Extract the [X, Y] coordinate from the center of the cell holding the provided text.  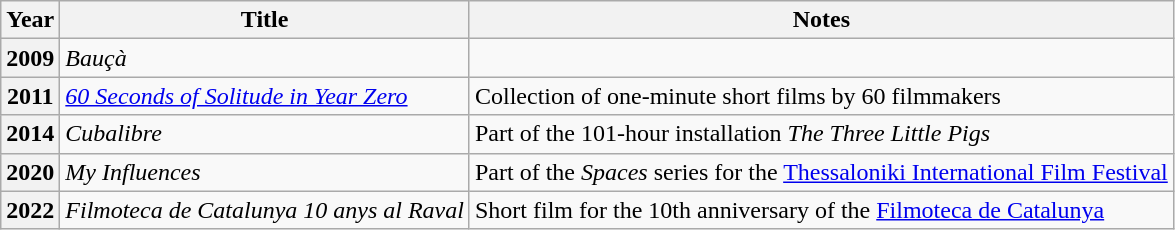
Part of the Spaces series for the Thessaloniki International Film Festival [821, 172]
Filmoteca de Catalunya 10 anys al Raval [265, 210]
Year [30, 20]
60 Seconds of Solitude in Year Zero [265, 96]
2014 [30, 134]
Part of the 101-hour installation The Three Little Pigs [821, 134]
2020 [30, 172]
2009 [30, 58]
2022 [30, 210]
Collection of one-minute short films by 60 filmmakers [821, 96]
Bauçà [265, 58]
Notes [821, 20]
Title [265, 20]
2011 [30, 96]
Cubalibre [265, 134]
Short film for the 10th anniversary of the Filmoteca de Catalunya [821, 210]
My Influences [265, 172]
